Return [x, y] of the center of cell containing provided text 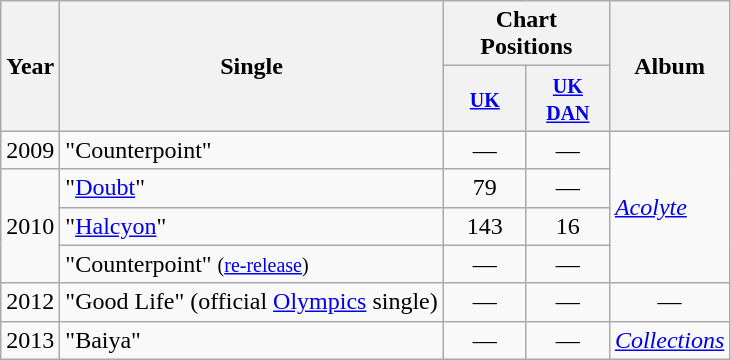
Chart Positions [526, 34]
Single [252, 66]
2010 [30, 226]
16 [568, 226]
2012 [30, 302]
"Doubt" [252, 188]
UKDAN [568, 98]
Album [669, 66]
"Halcyon" [252, 226]
"Good Life" (official Olympics single) [252, 302]
2009 [30, 150]
79 [484, 188]
Collections [669, 340]
2013 [30, 340]
"Counterpoint" [252, 150]
Acolyte [669, 207]
"Baiya" [252, 340]
"Counterpoint" (re-release) [252, 264]
143 [484, 226]
UK [484, 98]
Year [30, 66]
